For the text-containing cell, return its midpoint in [x, y] coordinate format. 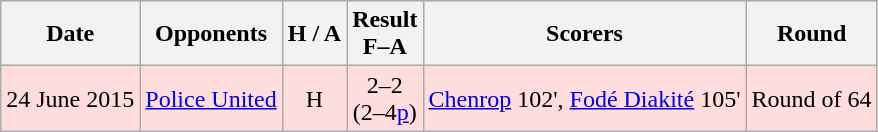
2–2(2–4p) [385, 98]
Round of 64 [812, 98]
24 June 2015 [70, 98]
Opponents [211, 34]
Round [812, 34]
H [314, 98]
Date [70, 34]
ResultF–A [385, 34]
Police United [211, 98]
Scorers [584, 34]
Chenrop 102', Fodé Diakité 105' [584, 98]
H / A [314, 34]
